Determine the [x, y] coordinate at the center of the cell enclosing the given text.  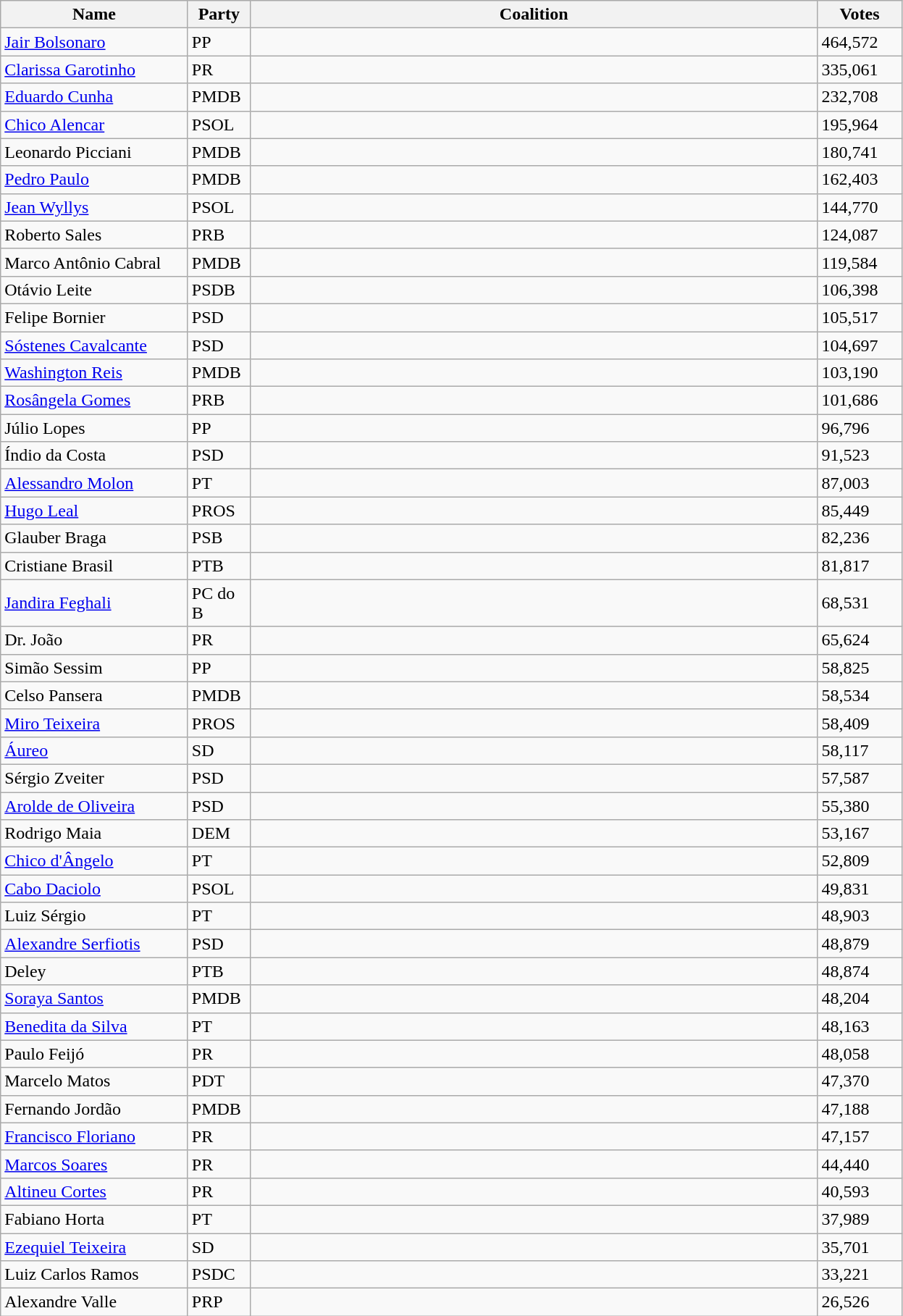
Alexandre Valle [94, 1302]
82,236 [860, 538]
Jair Bolsonaro [94, 42]
Jandira Feghali [94, 603]
PC do B [219, 603]
81,817 [860, 566]
232,708 [860, 97]
124,087 [860, 235]
Benedita da Silva [94, 1026]
Rodrigo Maia [94, 834]
Cabo Daciolo [94, 889]
195,964 [860, 125]
Chico d'Ângelo [94, 861]
Miro Teixeira [94, 723]
Sóstenes Cavalcante [94, 345]
Hugo Leal [94, 511]
44,440 [860, 1164]
40,593 [860, 1191]
Fabiano Horta [94, 1219]
Washington Reis [94, 373]
PSDB [219, 290]
Fernando Jordão [94, 1109]
103,190 [860, 373]
Leonardo Picciani [94, 152]
47,370 [860, 1081]
Alessandro Molon [94, 483]
Simão Sessim [94, 668]
Júlio Lopes [94, 428]
55,380 [860, 806]
Felipe Bornier [94, 317]
48,903 [860, 916]
Ezequiel Teixeira [94, 1246]
Glauber Braga [94, 538]
Luiz Sérgio [94, 916]
58,117 [860, 750]
58,825 [860, 668]
106,398 [860, 290]
48,058 [860, 1054]
87,003 [860, 483]
35,701 [860, 1246]
Cristiane Brasil [94, 566]
Party [219, 14]
Pedro Paulo [94, 180]
53,167 [860, 834]
PSDC [219, 1275]
180,741 [860, 152]
105,517 [860, 317]
Dr. João [94, 640]
58,409 [860, 723]
Francisco Floriano [94, 1136]
Clarissa Garotinho [94, 70]
65,624 [860, 640]
Eduardo Cunha [94, 97]
Marcos Soares [94, 1164]
Deley [94, 971]
Celso Pansera [94, 695]
Índio da Costa [94, 456]
Otávio Leite [94, 290]
PSB [219, 538]
DEM [219, 834]
48,874 [860, 971]
Chico Alencar [94, 125]
101,686 [860, 401]
47,157 [860, 1136]
Luiz Carlos Ramos [94, 1275]
47,188 [860, 1109]
48,163 [860, 1026]
Paulo Feijó [94, 1054]
464,572 [860, 42]
144,770 [860, 207]
104,697 [860, 345]
Áureo [94, 750]
Sérgio Zveiter [94, 778]
58,534 [860, 695]
Alexandre Serfiotis [94, 944]
335,061 [860, 70]
85,449 [860, 511]
52,809 [860, 861]
Jean Wyllys [94, 207]
Rosângela Gomes [94, 401]
PDT [219, 1081]
Votes [860, 14]
48,879 [860, 944]
Altineu Cortes [94, 1191]
49,831 [860, 889]
37,989 [860, 1219]
Roberto Sales [94, 235]
Arolde de Oliveira [94, 806]
48,204 [860, 999]
Marcelo Matos [94, 1081]
Coalition [534, 14]
96,796 [860, 428]
Marco Antônio Cabral [94, 262]
91,523 [860, 456]
57,587 [860, 778]
26,526 [860, 1302]
119,584 [860, 262]
33,221 [860, 1275]
Name [94, 14]
68,531 [860, 603]
PRP [219, 1302]
Soraya Santos [94, 999]
162,403 [860, 180]
